Return (X, Y) of the center of cell containing provided text 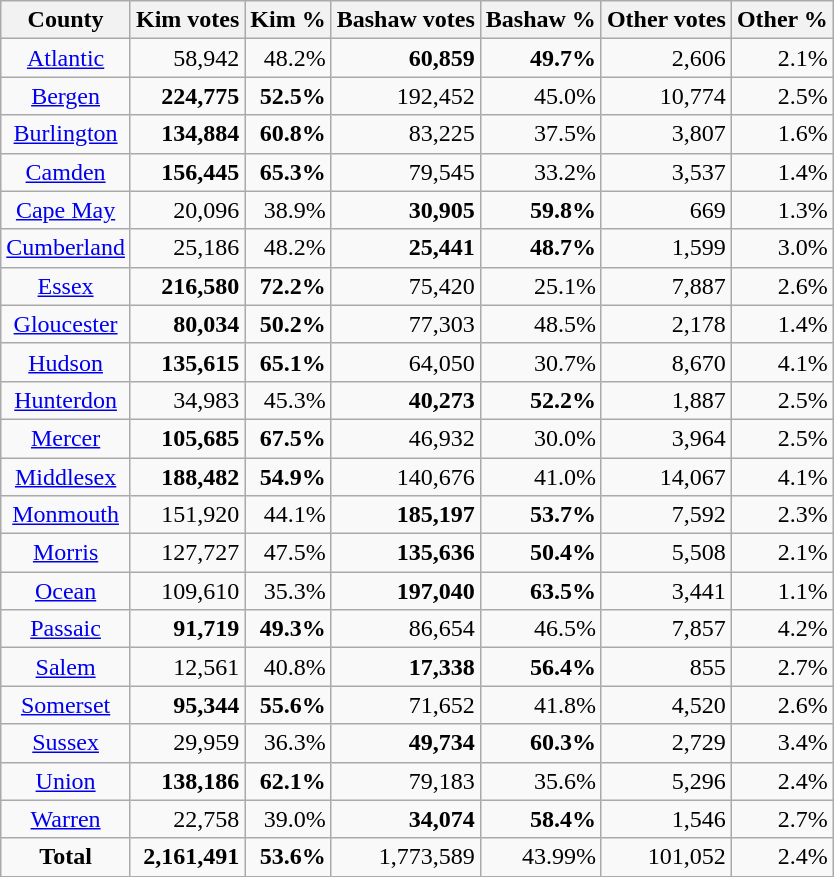
86,654 (406, 629)
47.5% (288, 553)
192,452 (406, 96)
67.5% (288, 438)
41.0% (540, 477)
46,932 (406, 438)
58.4% (540, 819)
52.2% (540, 400)
1,887 (666, 400)
50.4% (540, 553)
8,670 (666, 362)
1.1% (782, 591)
Burlington (66, 134)
3.0% (782, 248)
County (66, 20)
2,606 (666, 58)
156,445 (187, 172)
35.6% (540, 781)
17,338 (406, 667)
2,178 (666, 324)
49,734 (406, 743)
216,580 (187, 286)
Bashaw % (540, 20)
4.2% (782, 629)
41.8% (540, 705)
Cumberland (66, 248)
105,685 (187, 438)
135,615 (187, 362)
Morris (66, 553)
Salem (66, 667)
188,482 (187, 477)
Sussex (66, 743)
25,441 (406, 248)
Camden (66, 172)
4,520 (666, 705)
Hudson (66, 362)
140,676 (406, 477)
37.5% (540, 134)
3,537 (666, 172)
2.3% (782, 515)
Essex (66, 286)
127,727 (187, 553)
40,273 (406, 400)
1,773,589 (406, 857)
62.1% (288, 781)
48.7% (540, 248)
3,964 (666, 438)
58,942 (187, 58)
1,546 (666, 819)
138,186 (187, 781)
101,052 (666, 857)
40.8% (288, 667)
30.7% (540, 362)
53.6% (288, 857)
12,561 (187, 667)
39.0% (288, 819)
34,983 (187, 400)
1,599 (666, 248)
Middlesex (66, 477)
Atlantic (66, 58)
79,545 (406, 172)
56.4% (540, 667)
Warren (66, 819)
1.6% (782, 134)
3.4% (782, 743)
Total (66, 857)
44.1% (288, 515)
7,887 (666, 286)
71,652 (406, 705)
10,774 (666, 96)
669 (666, 210)
65.1% (288, 362)
49.3% (288, 629)
53.7% (540, 515)
46.5% (540, 629)
59.8% (540, 210)
3,441 (666, 591)
83,225 (406, 134)
45.0% (540, 96)
151,920 (187, 515)
Kim % (288, 20)
5,296 (666, 781)
91,719 (187, 629)
Other votes (666, 20)
33.2% (540, 172)
25,186 (187, 248)
Union (66, 781)
50.2% (288, 324)
197,040 (406, 591)
54.9% (288, 477)
25.1% (540, 286)
52.5% (288, 96)
Bergen (66, 96)
7,857 (666, 629)
Ocean (66, 591)
45.3% (288, 400)
55.6% (288, 705)
Monmouth (66, 515)
80,034 (187, 324)
1.3% (782, 210)
60.8% (288, 134)
95,344 (187, 705)
Kim votes (187, 20)
36.3% (288, 743)
Bashaw votes (406, 20)
75,420 (406, 286)
Gloucester (66, 324)
63.5% (540, 591)
Passaic (66, 629)
43.99% (540, 857)
Other % (782, 20)
60.3% (540, 743)
135,636 (406, 553)
224,775 (187, 96)
109,610 (187, 591)
3,807 (666, 134)
30.0% (540, 438)
48.5% (540, 324)
30,905 (406, 210)
20,096 (187, 210)
34,074 (406, 819)
38.9% (288, 210)
855 (666, 667)
22,758 (187, 819)
64,050 (406, 362)
14,067 (666, 477)
Hunterdon (66, 400)
5,508 (666, 553)
35.3% (288, 591)
Cape May (66, 210)
72.2% (288, 286)
60,859 (406, 58)
77,303 (406, 324)
134,884 (187, 134)
Somerset (66, 705)
2,161,491 (187, 857)
185,197 (406, 515)
49.7% (540, 58)
29,959 (187, 743)
65.3% (288, 172)
79,183 (406, 781)
7,592 (666, 515)
Mercer (66, 438)
2,729 (666, 743)
